Capture the cell that displays the provided text and extract its [X, Y] central coordinate. 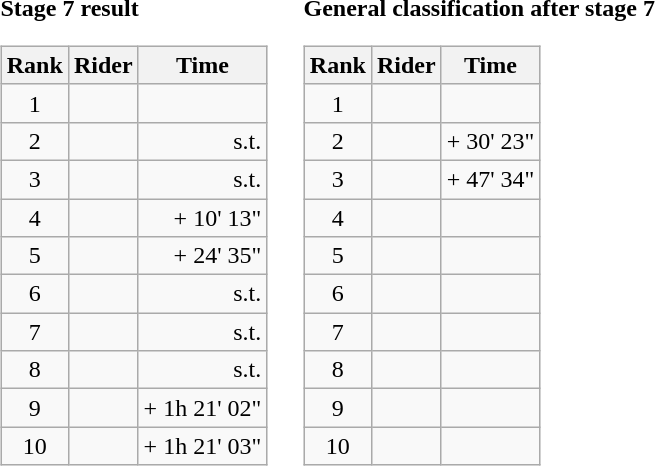
+ 30' 23" [490, 141]
+ 1h 21' 03" [202, 446]
+ 1h 21' 02" [202, 408]
+ 47' 34" [490, 179]
+ 24' 35" [202, 256]
+ 10' 13" [202, 217]
